Find where the given text appears and provide that cell's center as [x, y] coordinate. 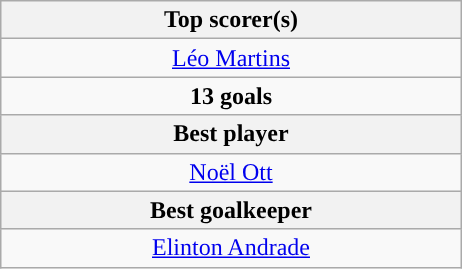
13 goals [230, 96]
Top scorer(s) [230, 20]
Noël Ott [230, 172]
Léo Martins [230, 58]
Elinton Andrade [230, 248]
Best player [230, 134]
Best goalkeeper [230, 210]
